Identify which cell holds the provided text, then report its [x, y] central coordinate. 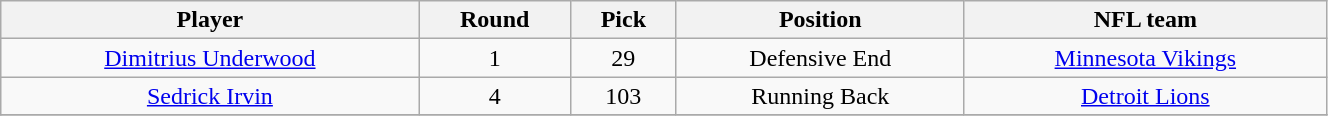
Defensive End [820, 58]
Sedrick Irvin [210, 96]
Position [820, 20]
4 [494, 96]
Pick [623, 20]
Minnesota Vikings [1145, 58]
NFL team [1145, 20]
Dimitrius Underwood [210, 58]
Round [494, 20]
29 [623, 58]
Running Back [820, 96]
103 [623, 96]
Player [210, 20]
1 [494, 58]
Detroit Lions [1145, 96]
